Provide the (X, Y) coordinate of the cell's center where the given text is located.  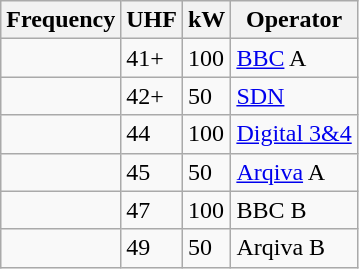
Frequency (61, 20)
41+ (152, 58)
44 (152, 134)
Arqiva B (294, 248)
BBC B (294, 210)
BBC A (294, 58)
kW (206, 20)
SDN (294, 96)
49 (152, 248)
UHF (152, 20)
47 (152, 210)
45 (152, 172)
Digital 3&4 (294, 134)
42+ (152, 96)
Operator (294, 20)
Arqiva A (294, 172)
